Output the (x, y) coordinate of the center of the cell containing the given text.  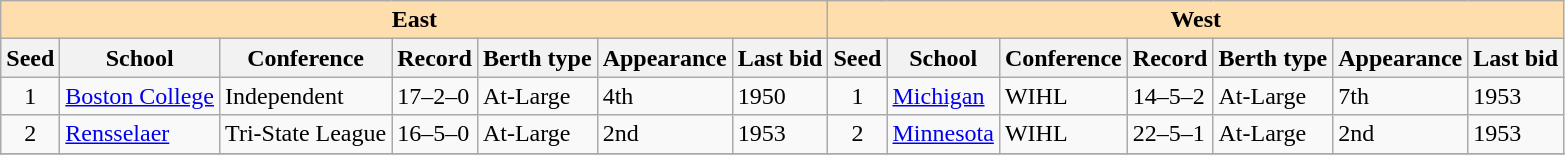
Michigan (943, 96)
Boston College (140, 96)
1950 (780, 96)
22–5–1 (1170, 134)
Rensselaer (140, 134)
4th (664, 96)
14–5–2 (1170, 96)
East (414, 20)
17–2–0 (435, 96)
West (1196, 20)
16–5–0 (435, 134)
Independent (306, 96)
7th (1400, 96)
Minnesota (943, 134)
Tri-State League (306, 134)
